Detect which cell encompasses the target text, then output its [X, Y] center coordinate. 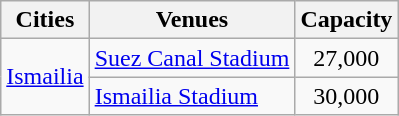
30,000 [346, 96]
Ismailia Stadium [192, 96]
Capacity [346, 20]
Venues [192, 20]
Suez Canal Stadium [192, 58]
Ismailia [45, 77]
27,000 [346, 58]
Cities [45, 20]
